Detect which cell encompasses the target text, then output its [X, Y] center coordinate. 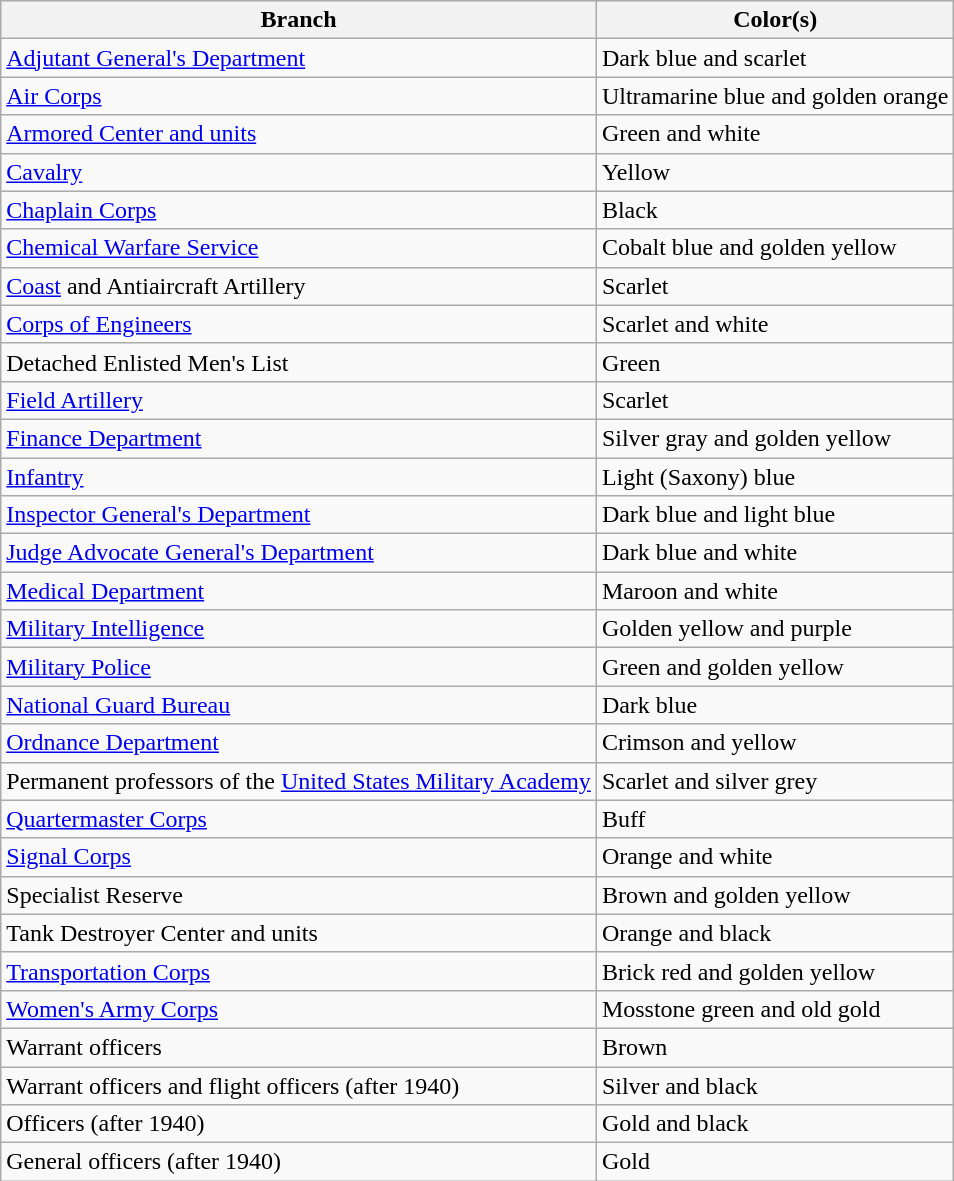
Orange and white [775, 857]
Permanent professors of the United States Military Academy [299, 781]
Cavalry [299, 172]
Maroon and white [775, 591]
Women's Army Corps [299, 1009]
Dark blue and light blue [775, 515]
Light (Saxony) blue [775, 477]
National Guard Bureau [299, 705]
Scarlet and silver grey [775, 781]
Brown [775, 1047]
Finance Department [299, 438]
Military Intelligence [299, 629]
Dark blue and white [775, 553]
Color(s) [775, 20]
Buff [775, 819]
Warrant officers [299, 1047]
Black [775, 210]
General officers (after 1940) [299, 1162]
Armored Center and units [299, 134]
Judge Advocate General's Department [299, 553]
Adjutant General's Department [299, 58]
Dark blue and scarlet [775, 58]
Air Corps [299, 96]
Corps of Engineers [299, 324]
Ordnance Department [299, 743]
Branch [299, 20]
Gold and black [775, 1124]
Inspector General's Department [299, 515]
Transportation Corps [299, 971]
Medical Department [299, 591]
Coast and Antiaircraft Artillery [299, 286]
Cobalt blue and golden yellow [775, 248]
Brown and golden yellow [775, 895]
Officers (after 1940) [299, 1124]
Chemical Warfare Service [299, 248]
Warrant officers and flight officers (after 1940) [299, 1085]
Signal Corps [299, 857]
Infantry [299, 477]
Green and white [775, 134]
Military Police [299, 667]
Ultramarine blue and golden orange [775, 96]
Gold [775, 1162]
Orange and black [775, 933]
Crimson and yellow [775, 743]
Mosstone green and old gold [775, 1009]
Quartermaster Corps [299, 819]
Green and golden yellow [775, 667]
Silver and black [775, 1085]
Yellow [775, 172]
Brick red and golden yellow [775, 971]
Scarlet and white [775, 324]
Tank Destroyer Center and units [299, 933]
Field Artillery [299, 400]
Green [775, 362]
Golden yellow and purple [775, 629]
Silver gray and golden yellow [775, 438]
Specialist Reserve [299, 895]
Chaplain Corps [299, 210]
Dark blue [775, 705]
Detached Enlisted Men's List [299, 362]
